Output the [x, y] coordinate of the center of the cell containing the given text.  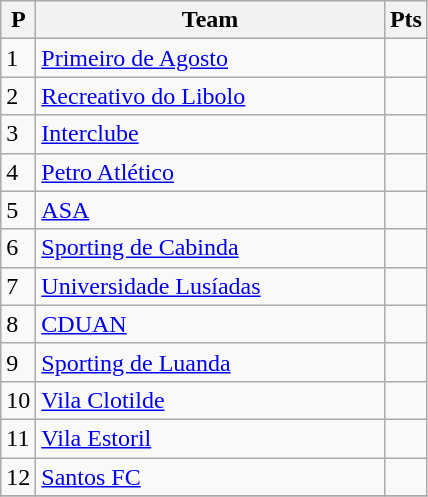
12 [18, 477]
7 [18, 286]
Petro Atlético [210, 172]
10 [18, 400]
Team [210, 20]
Interclube [210, 134]
6 [18, 248]
3 [18, 134]
2 [18, 96]
Universidade Lusíadas [210, 286]
Vila Estoril [210, 438]
Pts [406, 20]
ASA [210, 210]
11 [18, 438]
Sporting de Cabinda [210, 248]
P [18, 20]
1 [18, 58]
Primeiro de Agosto [210, 58]
5 [18, 210]
4 [18, 172]
CDUAN [210, 324]
Sporting de Luanda [210, 362]
9 [18, 362]
Recreativo do Libolo [210, 96]
8 [18, 324]
Vila Clotilde [210, 400]
Santos FC [210, 477]
